Search for the cell housing the specified text and yield its (X, Y) center coordinate. 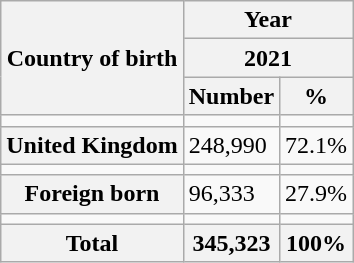
Number (231, 96)
2021 (268, 58)
Year (268, 20)
345,323 (231, 243)
United Kingdom (92, 145)
Total (92, 243)
27.9% (316, 194)
96,333 (231, 194)
248,990 (231, 145)
Foreign born (92, 194)
72.1% (316, 145)
% (316, 96)
Country of birth (92, 58)
100% (316, 243)
